For the text-containing cell, return its midpoint in (X, Y) coordinate format. 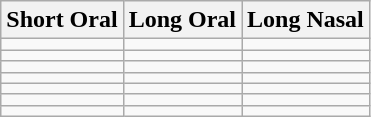
Long Nasal (306, 20)
Long Oral (182, 20)
Short Oral (62, 20)
